Pinpoint the cell where the given text exists, returning its [X, Y] midpoint coordinate. 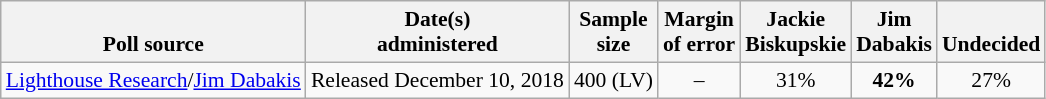
– [699, 80]
JackieBiskupskie [796, 32]
42% [894, 80]
Date(s)administered [438, 32]
400 (LV) [614, 80]
31% [796, 80]
Samplesize [614, 32]
27% [991, 80]
Marginof error [699, 32]
Lighthouse Research/Jim Dabakis [154, 80]
Undecided [991, 32]
Released December 10, 2018 [438, 80]
JimDabakis [894, 32]
Poll source [154, 32]
